Return (X, Y) of the center of cell containing provided text 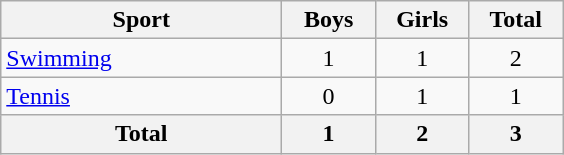
Girls (422, 20)
Swimming (142, 58)
Sport (142, 20)
Boys (329, 20)
0 (329, 96)
Tennis (142, 96)
3 (516, 134)
